From the cell containing the given text, extract its center point as [X, Y] coordinate. 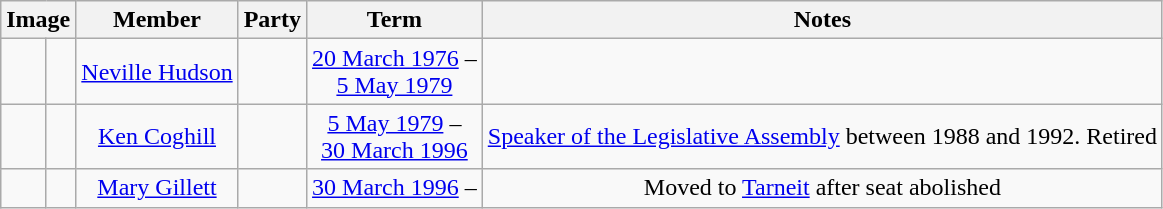
5 May 1979 – 30 March 1996 [395, 136]
Image [38, 20]
Mary Gillett [157, 188]
Notes [822, 20]
20 March 1976 – 5 May 1979 [395, 72]
Member [157, 20]
Neville Hudson [157, 72]
Moved to Tarneit after seat abolished [822, 188]
30 March 1996 – [395, 188]
Speaker of the Legislative Assembly between 1988 and 1992. Retired [822, 136]
Party [272, 20]
Ken Coghill [157, 136]
Term [395, 20]
